Provide the (x, y) coordinate of the cell's center where the given text is located.  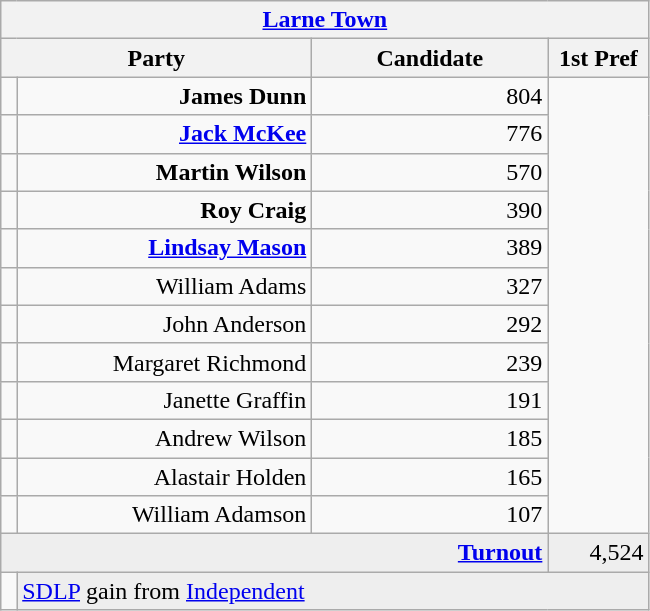
Janette Graffin (164, 400)
Larne Town (325, 20)
389 (430, 248)
185 (430, 438)
570 (430, 172)
Lindsay Mason (164, 248)
William Adams (164, 286)
Margaret Richmond (164, 362)
776 (430, 134)
292 (430, 324)
804 (430, 96)
1st Pref (598, 58)
390 (430, 210)
James Dunn (164, 96)
William Adamson (164, 515)
Andrew Wilson (164, 438)
191 (430, 400)
Alastair Holden (164, 477)
Martin Wilson (164, 172)
Jack McKee (164, 134)
4,524 (598, 553)
327 (430, 286)
Turnout (274, 553)
165 (430, 477)
Party (156, 58)
Candidate (430, 58)
107 (430, 515)
John Anderson (164, 324)
SDLP gain from Independent (333, 591)
Roy Craig (164, 210)
239 (430, 362)
